From the cell containing the given text, extract its center point as (x, y) coordinate. 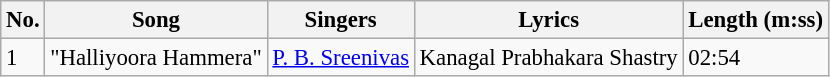
"Halliyoora Hammera" (156, 58)
02:54 (756, 58)
No. (23, 20)
P. B. Sreenivas (340, 58)
Lyrics (548, 20)
Length (m:ss) (756, 20)
Singers (340, 20)
1 (23, 58)
Kanagal Prabhakara Shastry (548, 58)
Song (156, 20)
